Scan for the cell matching the given text and deliver its [X, Y] coordinate at center. 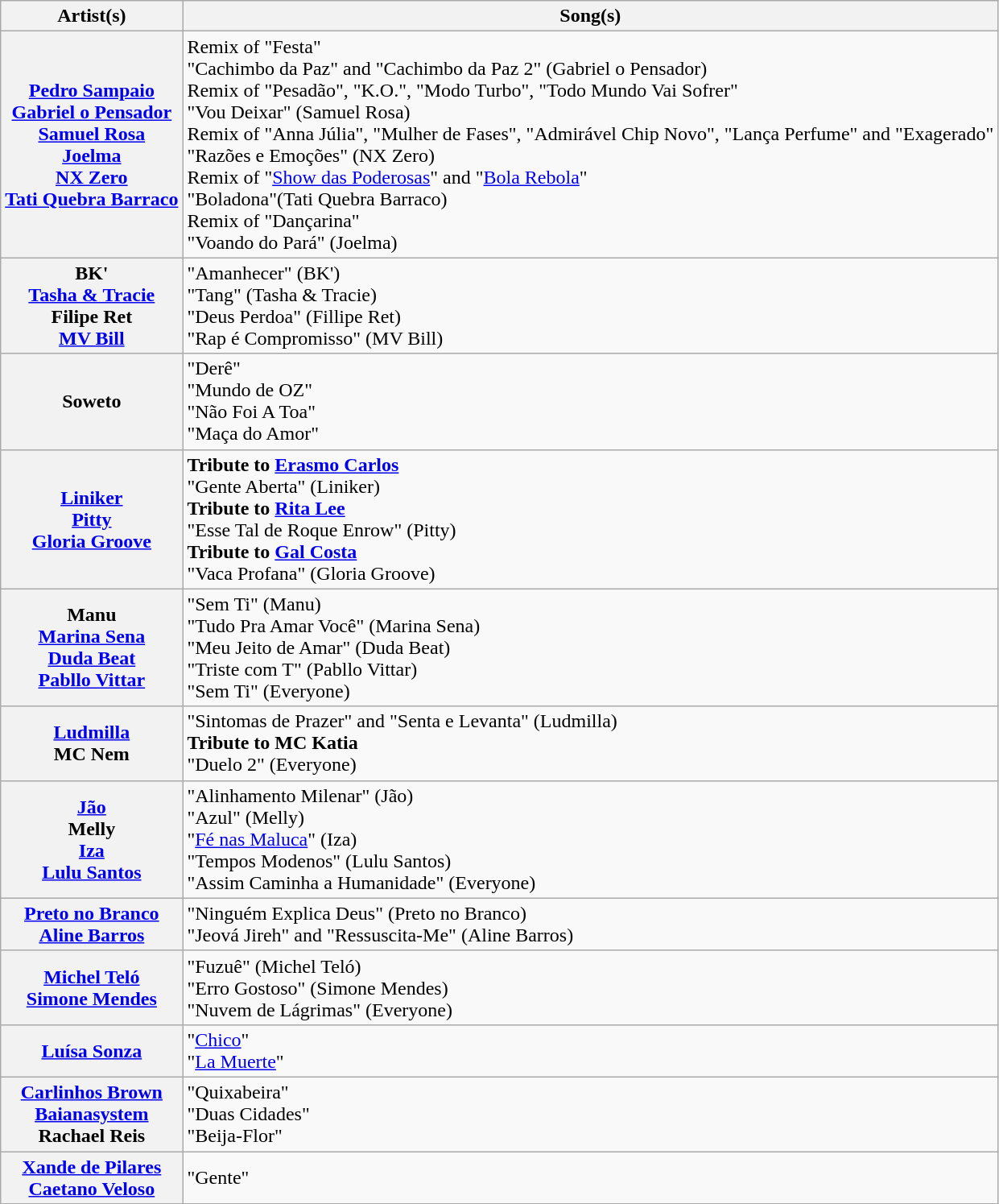
"Quixabeira""Duas Cidades""Beija-Flor" [591, 1114]
"Amanhecer" (BK')"Tang" (Tasha & Tracie)"Deus Perdoa" (Fillipe Ret)"Rap é Compromisso" (MV Bill) [591, 306]
Song(s) [591, 16]
"Chico""La Muerte" [591, 1050]
LudmillaMC Nem [92, 743]
"Alinhamento Milenar" (Jão)"Azul" (Melly)"Fé nas Maluca" (Iza)"Tempos Modenos" (Lulu Santos)"Assim Caminha a Humanidade" (Everyone) [591, 839]
Luísa Sonza [92, 1050]
"Fuzuê" (Michel Teló)"Erro Gostoso" (Simone Mendes)"Nuvem de Lágrimas" (Everyone) [591, 987]
"Ninguém Explica Deus" (Preto no Branco)"Jeová Jireh" and "Ressuscita-Me" (Aline Barros) [591, 925]
"Derê""Mundo de OZ""Não Foi A Toa""Maça do Amor" [591, 401]
Soweto [92, 401]
Artist(s) [92, 16]
ManuMarina SenaDuda BeatPabllo Vittar [92, 648]
Xande de PilaresCaetano Veloso [92, 1177]
"Sem Ti" (Manu)"Tudo Pra Amar Você" (Marina Sena)"Meu Jeito de Amar" (Duda Beat)"Triste com T" (Pabllo Vittar)"Sem Ti" (Everyone) [591, 648]
"Gente" [591, 1177]
LinikerPittyGloria Groove [92, 519]
"Sintomas de Prazer" and "Senta e Levanta" (Ludmilla)Tribute to MC Katia"Duelo 2" (Everyone) [591, 743]
Michel TelóSimone Mendes [92, 987]
BK'Tasha & TracieFilipe RetMV Bill [92, 306]
JãoMellyIzaLulu Santos [92, 839]
Pedro SampaioGabriel o PensadorSamuel RosaJoelmaNX ZeroTati Quebra Barraco [92, 145]
Carlinhos BrownBaianasystemRachael Reis [92, 1114]
Preto no BrancoAline Barros [92, 925]
